Capture the cell that displays the provided text and extract its [x, y] central coordinate. 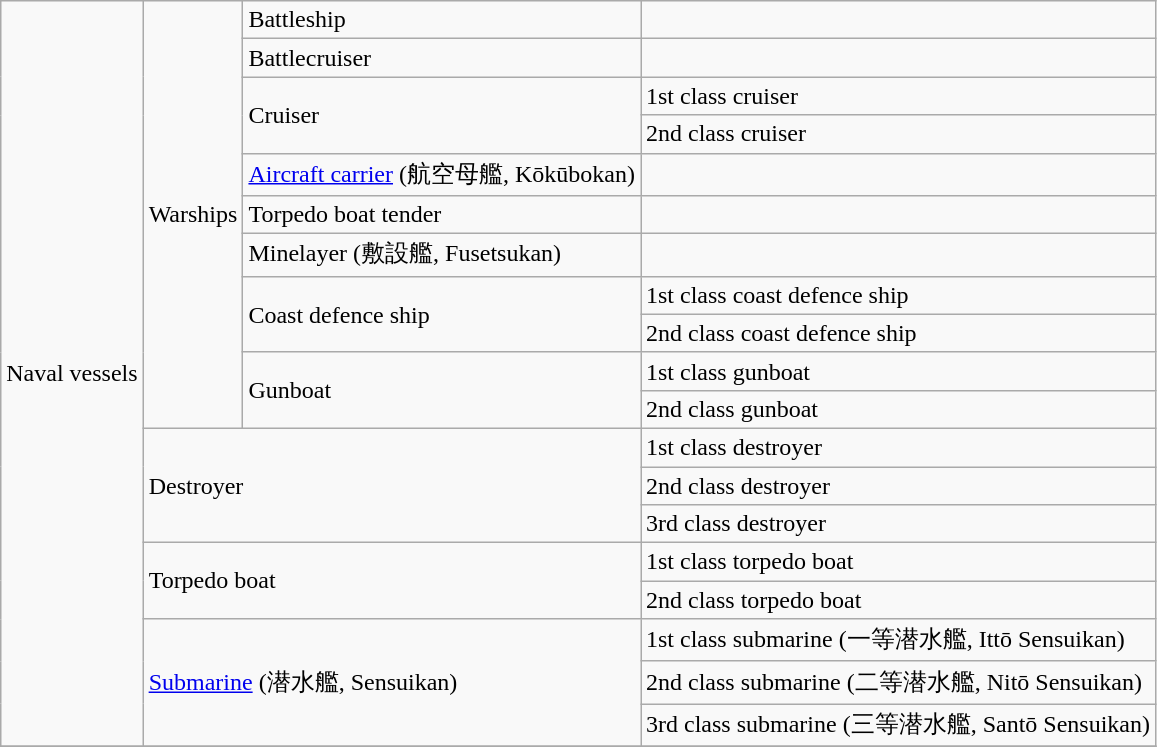
Naval vessels [72, 374]
1st class destroyer [898, 447]
2nd class coast defence ship [898, 333]
2nd class cruiser [898, 134]
Cruiser [442, 115]
2nd class submarine (二等潜水艦, Nitō Sensuikan) [898, 682]
1st class gunboat [898, 371]
Warships [193, 215]
Battlecruiser [442, 58]
1st class submarine (一等潜水艦, Ittō Sensuikan) [898, 640]
1st class torpedo boat [898, 562]
2nd class destroyer [898, 485]
Torpedo boat tender [442, 215]
Destroyer [392, 485]
1st class cruiser [898, 96]
2nd class gunboat [898, 409]
Battleship [442, 20]
Coast defence ship [442, 314]
Aircraft carrier (航空母艦, Kōkūbokan) [442, 174]
Torpedo boat [392, 581]
Submarine (潜水艦, Sensuikan) [392, 683]
1st class coast defence ship [898, 295]
Minelayer (敷設艦, Fusetsukan) [442, 256]
2nd class torpedo boat [898, 600]
3rd class submarine (三等潜水艦, Santō Sensuikan) [898, 726]
Gunboat [442, 390]
3rd class destroyer [898, 524]
